Provide the (x, y) coordinate of the cell's center where the given text is located.  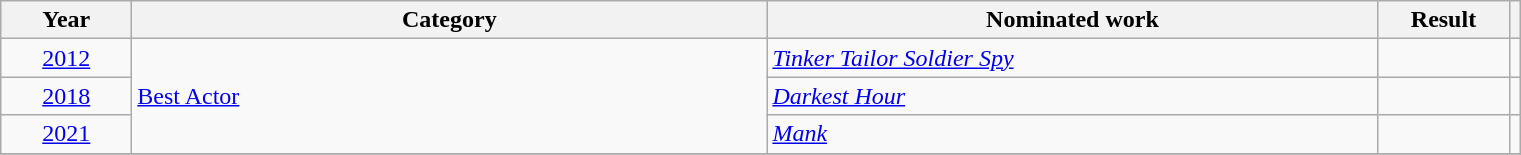
2021 (66, 134)
Best Actor (450, 96)
Tinker Tailor Soldier Spy (1072, 58)
Year (66, 20)
Result (1444, 20)
Mank (1072, 134)
Category (450, 20)
Darkest Hour (1072, 96)
Nominated work (1072, 20)
2018 (66, 96)
2012 (66, 58)
